Scan for the cell matching the given text and deliver its (X, Y) coordinate at center. 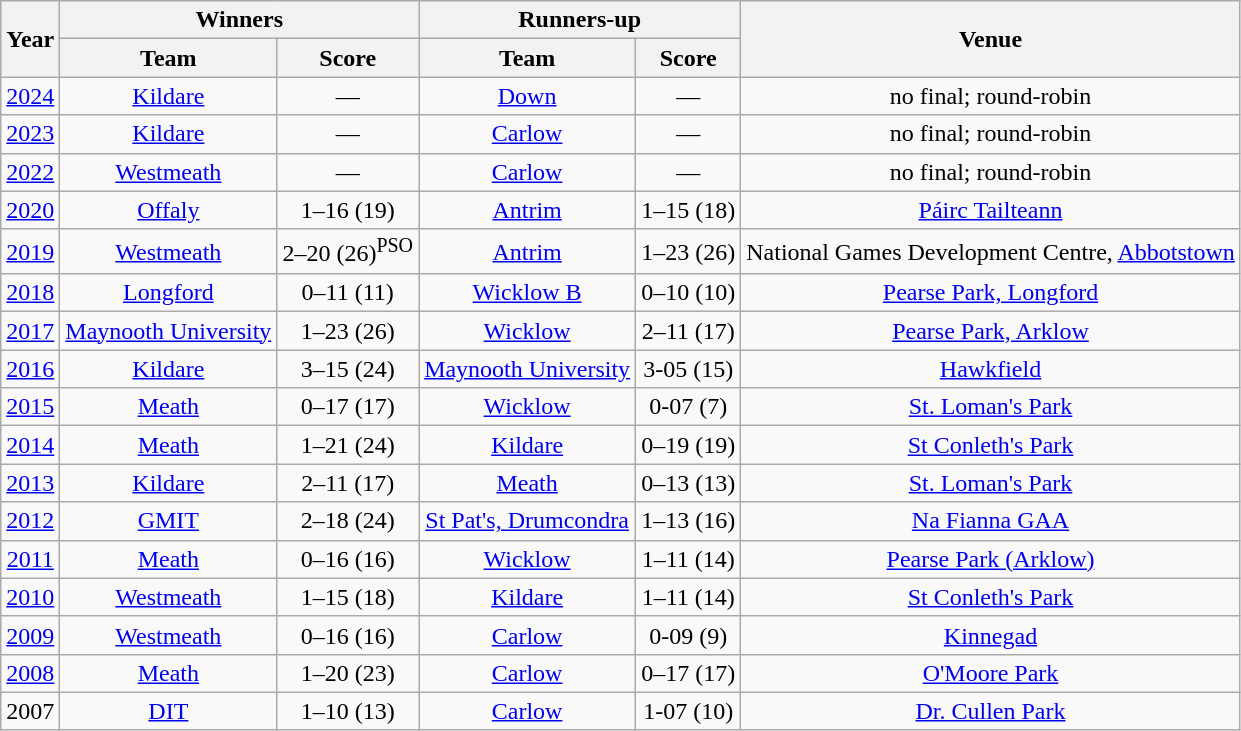
1–20 (23) (348, 673)
2008 (30, 673)
Na Fianna GAA (991, 521)
National Games Development Centre, Abbotstown (991, 252)
0-07 (7) (688, 407)
3-05 (15) (688, 369)
1-07 (10) (688, 711)
2016 (30, 369)
2–18 (24) (348, 521)
2024 (30, 96)
2010 (30, 597)
Dr. Cullen Park (991, 711)
2017 (30, 331)
2–20 (26)PSO (348, 252)
3–15 (24) (348, 369)
2015 (30, 407)
Kinnegad (991, 635)
0–11 (11) (348, 293)
2014 (30, 445)
1–13 (16) (688, 521)
0–10 (10) (688, 293)
Hawkfield (991, 369)
2012 (30, 521)
2023 (30, 134)
Year (30, 39)
0–19 (19) (688, 445)
Pearse Park, Longford (991, 293)
2009 (30, 635)
2007 (30, 711)
2013 (30, 483)
Longford (168, 293)
Pearse Park (Arklow) (991, 559)
Down (528, 96)
2011 (30, 559)
Wicklow B (528, 293)
2020 (30, 210)
St Pat's, Drumcondra (528, 521)
Pearse Park, Arklow (991, 331)
0–13 (13) (688, 483)
2018 (30, 293)
2022 (30, 172)
Offaly (168, 210)
1–21 (24) (348, 445)
1–10 (13) (348, 711)
2019 (30, 252)
0-09 (9) (688, 635)
Runners-up (580, 20)
DIT (168, 711)
O'Moore Park (991, 673)
Winners (240, 20)
GMIT (168, 521)
Páirc Tailteann (991, 210)
Venue (991, 39)
1–16 (19) (348, 210)
